Capture the cell that displays the provided text and extract its (x, y) central coordinate. 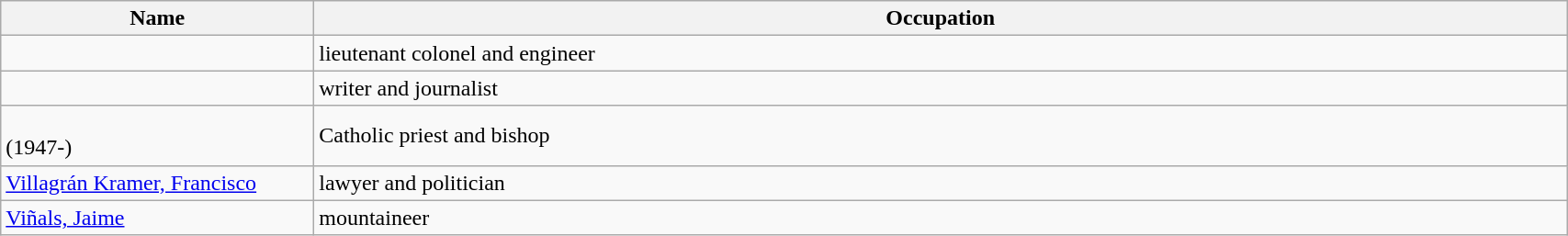
lawyer and politician (941, 183)
lieutenant colonel and engineer (941, 53)
writer and journalist (941, 88)
(1947-) (158, 136)
Viñals, Jaime (158, 218)
mountaineer (941, 218)
Name (158, 18)
Villagrán Kramer, Francisco (158, 183)
Catholic priest and bishop (941, 136)
Occupation (941, 18)
